From the cell containing the given text, extract its center point as [x, y] coordinate. 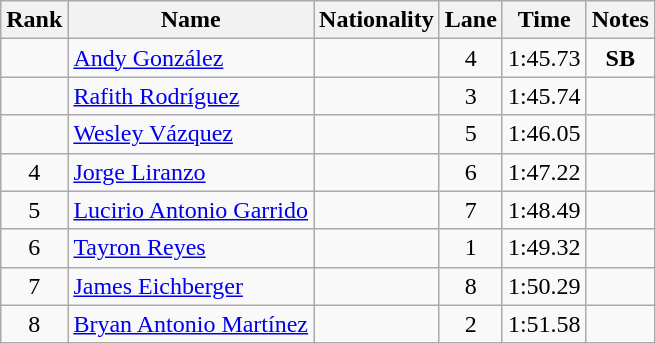
1:45.73 [544, 58]
1:49.32 [544, 248]
3 [470, 96]
Bryan Antonio Martínez [191, 324]
1:46.05 [544, 134]
Andy González [191, 58]
Name [191, 20]
Rank [34, 20]
Jorge Liranzo [191, 172]
Lucirio Antonio Garrido [191, 210]
Wesley Vázquez [191, 134]
Notes [620, 20]
SB [620, 58]
1:48.49 [544, 210]
1:47.22 [544, 172]
Lane [470, 20]
Rafith Rodríguez [191, 96]
2 [470, 324]
Nationality [377, 20]
1 [470, 248]
1:45.74 [544, 96]
Tayron Reyes [191, 248]
Time [544, 20]
James Eichberger [191, 286]
1:51.58 [544, 324]
1:50.29 [544, 286]
